Extract the (x, y) coordinate from the center of the cell holding the provided text.  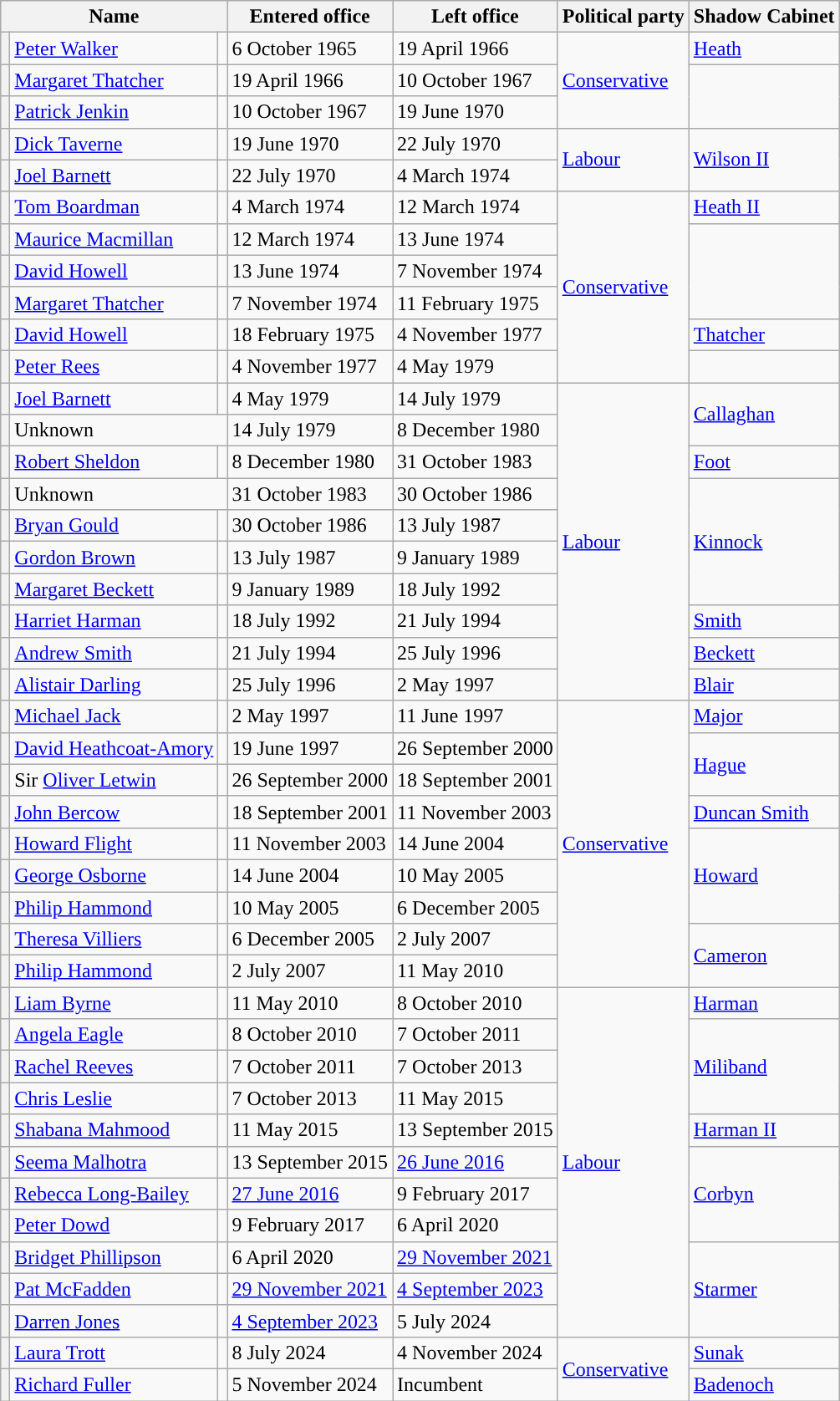
Andrew Smith (114, 653)
Peter Dowd (114, 1225)
Peter Walker (114, 48)
Seema Malhotra (114, 1162)
Rachel Reeves (114, 1067)
Rebecca Long-Bailey (114, 1194)
Margaret Beckett (114, 589)
Shadow Cabinet (764, 17)
18 February 1975 (310, 334)
11 June 1997 (476, 716)
Kinnock (764, 542)
Blair (764, 685)
Liam Byrne (114, 1003)
Cameron (764, 955)
Major (764, 716)
George Osborne (114, 875)
Bridget Phillipson (114, 1257)
David Heathcoat-Amory (114, 748)
Harman II (764, 1130)
Thatcher (764, 334)
Alistair Darling (114, 685)
Duncan Smith (764, 812)
Heath (764, 48)
Darren Jones (114, 1321)
Peter Rees (114, 366)
Starmer (764, 1289)
Beckett (764, 653)
Michael Jack (114, 716)
Richard Fuller (114, 1384)
Dick Taverne (114, 144)
Gordon Brown (114, 558)
Hague (764, 764)
Name (114, 17)
Foot (764, 462)
Political party (624, 17)
Left office (476, 17)
Smith (764, 621)
Pat McFadden (114, 1289)
Bryan Gould (114, 526)
5 July 2024 (476, 1321)
Maurice Macmillan (114, 239)
Miliband (764, 1067)
8 July 2024 (310, 1353)
Harriet Harman (114, 621)
Incumbent (476, 1384)
Wilson II (764, 160)
Entered office (310, 17)
Patrick Jenkin (114, 112)
Howard (764, 875)
Angela Eagle (114, 1035)
6 October 1965 (310, 48)
Badenoch (764, 1384)
Howard Flight (114, 843)
John Bercow (114, 812)
Callaghan (764, 415)
Corbyn (764, 1194)
Theresa Villiers (114, 940)
Laura Trott (114, 1353)
Harman (764, 1003)
27 June 2016 (310, 1194)
Sunak (764, 1353)
26 June 2016 (476, 1162)
Shabana Mahmood (114, 1130)
Tom Boardman (114, 207)
Heath II (764, 207)
Robert Sheldon (114, 462)
Chris Leslie (114, 1098)
5 November 2024 (310, 1384)
Sir Oliver Letwin (114, 780)
11 February 1975 (476, 303)
19 June 1997 (310, 748)
4 November 2024 (476, 1353)
